Detect which cell encompasses the target text, then output its (X, Y) center coordinate. 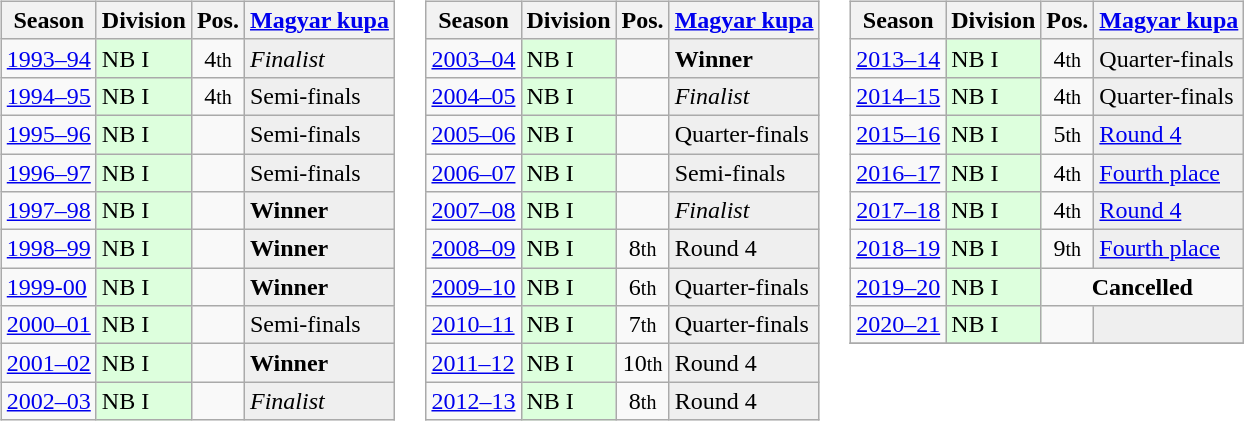
1998–99 (48, 249)
1997–98 (48, 211)
2016–17 (898, 173)
2002–03 (48, 401)
2005–06 (474, 134)
2004–05 (474, 96)
5th (1068, 134)
Cancelled (1142, 287)
2020–21 (898, 325)
6th (642, 287)
9th (1068, 249)
2015–16 (898, 134)
2006–07 (474, 173)
2007–08 (474, 211)
1993–94 (48, 58)
2012–13 (474, 401)
2019–20 (898, 287)
2017–18 (898, 211)
2014–15 (898, 96)
7th (642, 325)
2003–04 (474, 58)
2000–01 (48, 325)
1999-00 (48, 287)
1996–97 (48, 173)
1995–96 (48, 134)
2008–09 (474, 249)
2018–19 (898, 249)
2009–10 (474, 287)
2001–02 (48, 363)
10th (642, 363)
2010–11 (474, 325)
2013–14 (898, 58)
2011–12 (474, 363)
1994–95 (48, 96)
